Detect which cell encompasses the target text, then output its (X, Y) center coordinate. 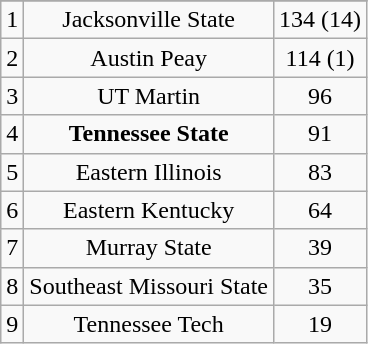
91 (320, 134)
83 (320, 172)
35 (320, 286)
Eastern Kentucky (149, 210)
Eastern Illinois (149, 172)
5 (12, 172)
1 (12, 20)
Jacksonville State (149, 20)
64 (320, 210)
9 (12, 324)
Tennessee State (149, 134)
3 (12, 96)
UT Martin (149, 96)
19 (320, 324)
7 (12, 248)
114 (1) (320, 58)
Southeast Missouri State (149, 286)
Murray State (149, 248)
134 (14) (320, 20)
6 (12, 210)
4 (12, 134)
Tennessee Tech (149, 324)
8 (12, 286)
Austin Peay (149, 58)
96 (320, 96)
2 (12, 58)
39 (320, 248)
